Pinpoint the cell where the given text exists, returning its (x, y) midpoint coordinate. 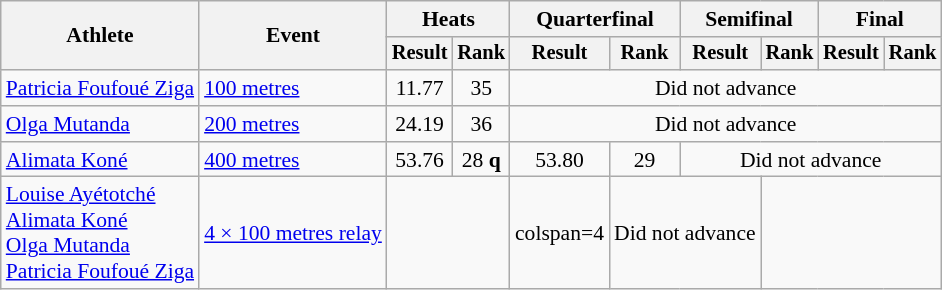
53.80 (560, 160)
400 metres (293, 160)
Final (880, 19)
Alimata Koné (100, 160)
Patricia Foufoué Ziga (100, 88)
colspan=4 (560, 233)
36 (481, 124)
11.77 (420, 88)
24.19 (420, 124)
Event (293, 36)
53.76 (420, 160)
28 q (481, 160)
35 (481, 88)
Quarterfinal (595, 19)
Heats (448, 19)
Semifinal (749, 19)
200 metres (293, 124)
4 × 100 metres relay (293, 233)
Louise AyétotchéAlimata KonéOlga MutandaPatricia Foufoué Ziga (100, 233)
Athlete (100, 36)
100 metres (293, 88)
29 (644, 160)
Olga Mutanda (100, 124)
